Search for the cell housing the specified text and yield its [X, Y] center coordinate. 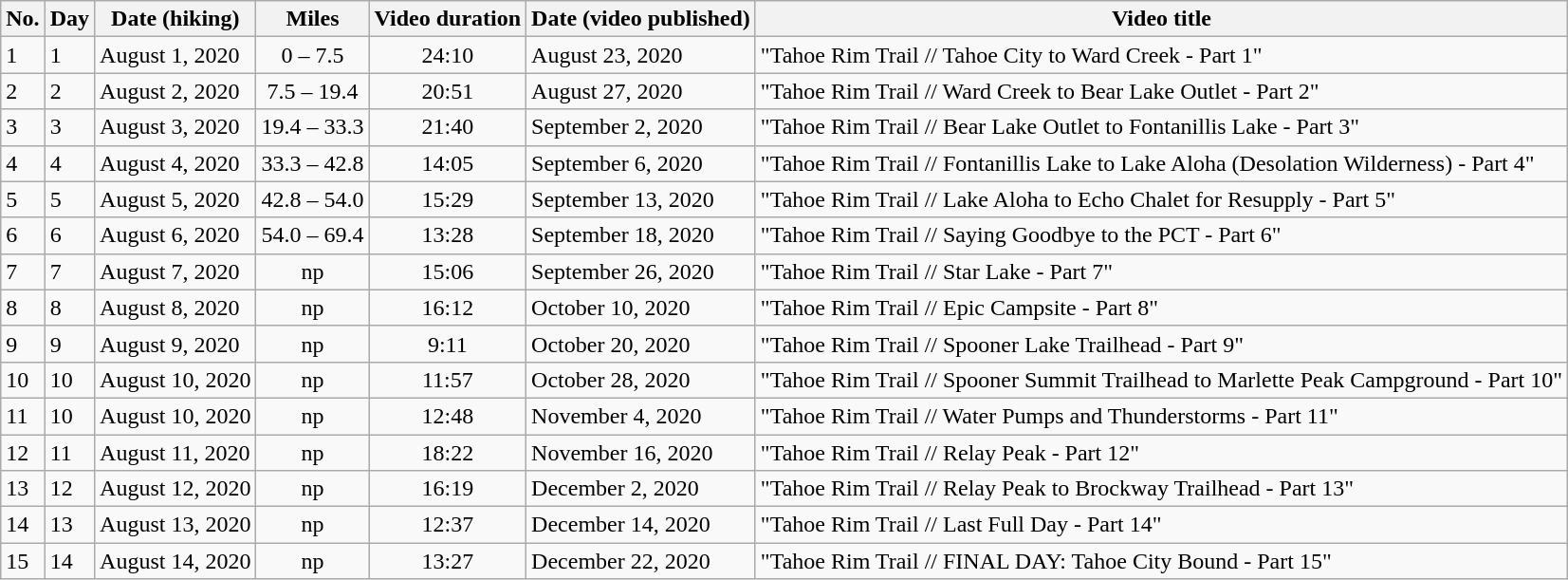
Date (hiking) [175, 19]
August 23, 2020 [641, 55]
September 26, 2020 [641, 271]
"Tahoe Rim Trail // Spooner Summit Trailhead to Marlette Peak Campground - Part 10" [1161, 380]
21:40 [448, 127]
November 4, 2020 [641, 416]
"Tahoe Rim Trail // FINAL DAY: Tahoe City Bound - Part 15" [1161, 561]
0 – 7.5 [313, 55]
August 1, 2020 [175, 55]
"Tahoe Rim Trail // Bear Lake Outlet to Fontanillis Lake - Part 3" [1161, 127]
December 2, 2020 [641, 489]
August 13, 2020 [175, 525]
19.4 – 33.3 [313, 127]
August 12, 2020 [175, 489]
16:12 [448, 308]
Date (video published) [641, 19]
August 2, 2020 [175, 91]
"Tahoe Rim Trail // Relay Peak - Part 12" [1161, 453]
"Tahoe Rim Trail // Spooner Lake Trailhead - Part 9" [1161, 344]
"Tahoe Rim Trail // Relay Peak to Brockway Trailhead - Part 13" [1161, 489]
15:29 [448, 199]
11:57 [448, 380]
December 14, 2020 [641, 525]
42.8 – 54.0 [313, 199]
August 14, 2020 [175, 561]
"Tahoe Rim Trail // Lake Aloha to Echo Chalet for Resupply - Part 5" [1161, 199]
September 2, 2020 [641, 127]
October 20, 2020 [641, 344]
August 4, 2020 [175, 163]
November 16, 2020 [641, 453]
August 11, 2020 [175, 453]
August 5, 2020 [175, 199]
December 22, 2020 [641, 561]
"Tahoe Rim Trail // Last Full Day - Part 14" [1161, 525]
24:10 [448, 55]
15:06 [448, 271]
7.5 – 19.4 [313, 91]
September 6, 2020 [641, 163]
12:48 [448, 416]
August 8, 2020 [175, 308]
18:22 [448, 453]
54.0 – 69.4 [313, 235]
"Tahoe Rim Trail // Fontanillis Lake to Lake Aloha (Desolation Wilderness) - Part 4" [1161, 163]
Day [69, 19]
20:51 [448, 91]
August 7, 2020 [175, 271]
"Tahoe Rim Trail // Tahoe City to Ward Creek - Part 1" [1161, 55]
"Tahoe Rim Trail // Epic Campsite - Part 8" [1161, 308]
"Tahoe Rim Trail // Ward Creek to Bear Lake Outlet - Part 2" [1161, 91]
14:05 [448, 163]
September 13, 2020 [641, 199]
No. [23, 19]
August 3, 2020 [175, 127]
October 10, 2020 [641, 308]
33.3 – 42.8 [313, 163]
"Tahoe Rim Trail // Saying Goodbye to the PCT - Part 6" [1161, 235]
October 28, 2020 [641, 380]
"Tahoe Rim Trail // Water Pumps and Thunderstorms - Part 11" [1161, 416]
Video duration [448, 19]
September 18, 2020 [641, 235]
9:11 [448, 344]
August 9, 2020 [175, 344]
"Tahoe Rim Trail // Star Lake - Part 7" [1161, 271]
August 27, 2020 [641, 91]
13:27 [448, 561]
Video title [1161, 19]
15 [23, 561]
16:19 [448, 489]
13:28 [448, 235]
12:37 [448, 525]
August 6, 2020 [175, 235]
Miles [313, 19]
